Find where the given text appears and provide that cell's center as [X, Y] coordinate. 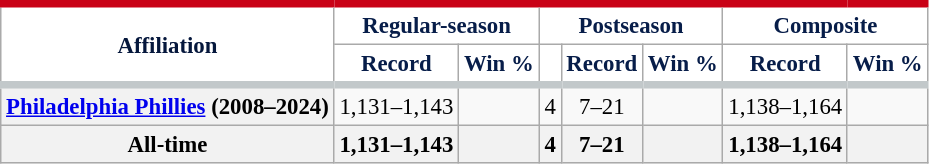
Regular-season [436, 24]
Composite [826, 24]
Affiliation [168, 44]
Postseason [631, 24]
All-time [168, 145]
Philadelphia Phillies (2008–2024) [168, 106]
